Pinpoint the cell where the given text exists, returning its (X, Y) midpoint coordinate. 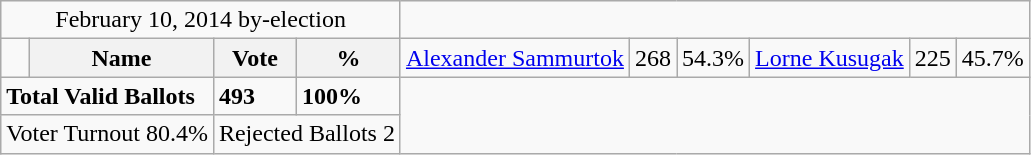
Alexander Sammurtok (514, 58)
Vote (254, 58)
493 (254, 96)
Lorne Kusugak (830, 58)
268 (652, 58)
Total Valid Ballots (108, 96)
% (349, 58)
100% (349, 96)
February 10, 2014 by-election (201, 20)
Rejected Ballots 2 (306, 134)
54.3% (712, 58)
Name (121, 58)
Voter Turnout 80.4% (108, 134)
225 (932, 58)
45.7% (992, 58)
